Scan for the cell matching the given text and deliver its [X, Y] coordinate at center. 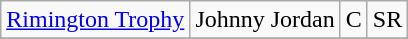
Johnny Jordan [265, 20]
C [354, 20]
SR [387, 20]
Rimington Trophy [96, 20]
